Provide the (x, y) coordinate of the cell's center where the given text is located.  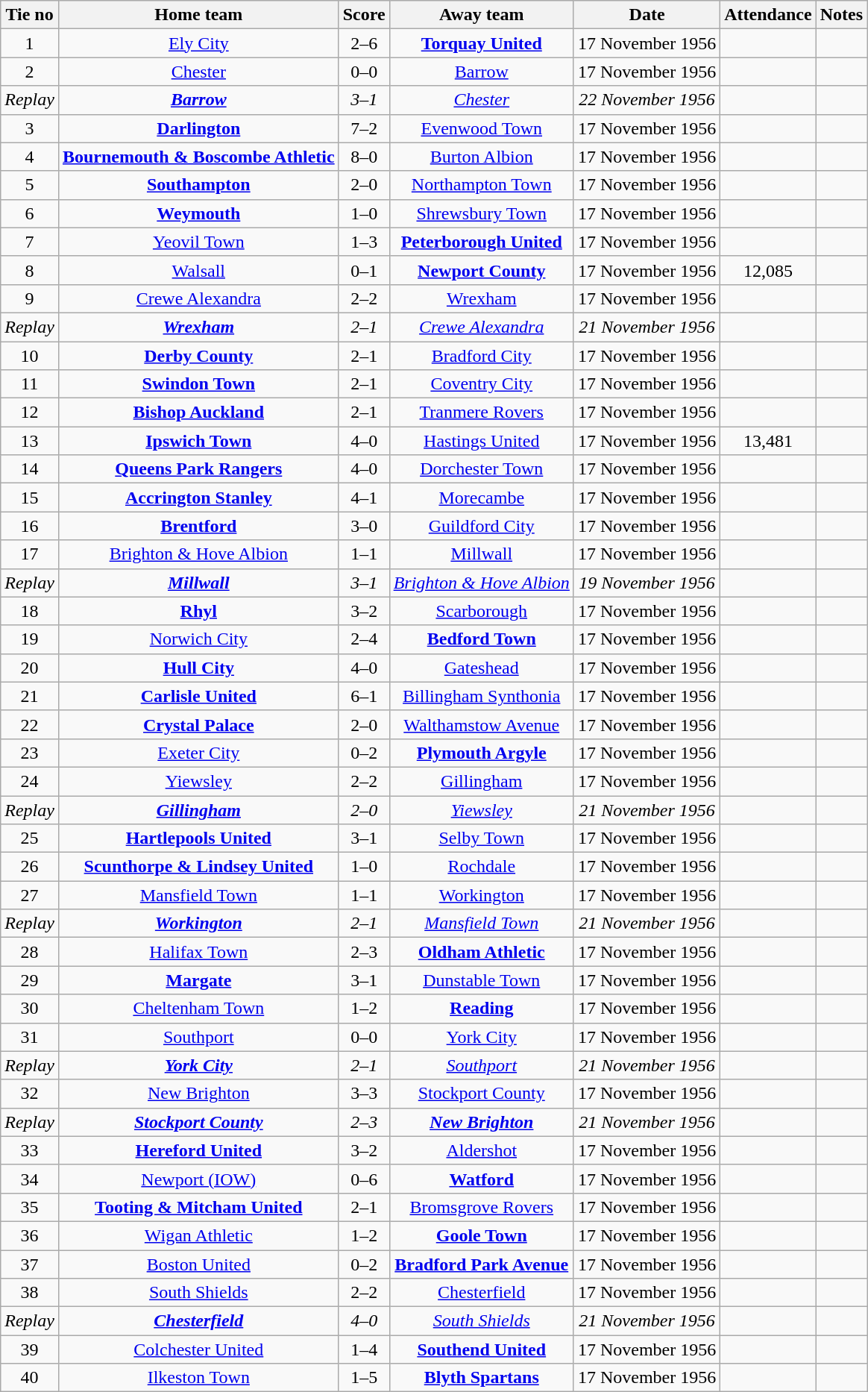
Tie no (30, 15)
Reading (482, 1009)
Newport (IOW) (198, 1179)
17 (30, 554)
Hartlepools United (198, 838)
12,085 (768, 270)
8 (30, 270)
Gateshead (482, 668)
Bedford Town (482, 639)
Evenwood Town (482, 128)
29 (30, 980)
Score (364, 15)
32 (30, 1094)
Queens Park Rangers (198, 469)
7–2 (364, 128)
0–6 (364, 1179)
19 (30, 639)
8–0 (364, 157)
Ely City (198, 43)
Cheltenham Town (198, 1009)
Colchester United (198, 1349)
Margate (198, 980)
18 (30, 611)
Weymouth (198, 213)
4–1 (364, 498)
Boston United (198, 1264)
Burton Albion (482, 157)
Peterborough United (482, 242)
Plymouth Argyle (482, 753)
5 (30, 185)
10 (30, 356)
19 November 1956 (647, 583)
13,481 (768, 441)
Brentford (198, 526)
28 (30, 952)
Hereford United (198, 1150)
31 (30, 1037)
Away team (482, 15)
Bournemouth & Boscombe Athletic (198, 157)
Shrewsbury Town (482, 213)
2–4 (364, 639)
Torquay United (482, 43)
Home team (198, 15)
Dorchester Town (482, 469)
9 (30, 298)
11 (30, 384)
Carlisle United (198, 696)
38 (30, 1293)
13 (30, 441)
23 (30, 753)
Derby County (198, 356)
Southampton (198, 185)
Halifax Town (198, 952)
Newport County (482, 270)
Crystal Palace (198, 724)
Blyth Spartans (482, 1378)
3–0 (364, 526)
Yeovil Town (198, 242)
1 (30, 43)
2–6 (364, 43)
Billingham Synthonia (482, 696)
1–4 (364, 1349)
Hull City (198, 668)
34 (30, 1179)
16 (30, 526)
Bromsgrove Rovers (482, 1207)
3 (30, 128)
1–3 (364, 242)
40 (30, 1378)
Ipswich Town (198, 441)
6–1 (364, 696)
Bradford Park Avenue (482, 1264)
Morecambe (482, 498)
4 (30, 157)
Hastings United (482, 441)
35 (30, 1207)
Darlington (198, 128)
Coventry City (482, 384)
37 (30, 1264)
2 (30, 72)
Tranmere Rovers (482, 413)
25 (30, 838)
Scunthorpe & Lindsey United (198, 867)
20 (30, 668)
Aldershot (482, 1150)
Goole Town (482, 1235)
Northampton Town (482, 185)
0–1 (364, 270)
24 (30, 781)
Rhyl (198, 611)
Attendance (768, 15)
36 (30, 1235)
22 November 1956 (647, 100)
1–5 (364, 1378)
14 (30, 469)
15 (30, 498)
33 (30, 1150)
Wigan Athletic (198, 1235)
Ilkeston Town (198, 1378)
30 (30, 1009)
6 (30, 213)
12 (30, 413)
Scarborough (482, 611)
Swindon Town (198, 384)
Dunstable Town (482, 980)
3–3 (364, 1094)
Walthamstow Avenue (482, 724)
Southend United (482, 1349)
Walsall (198, 270)
Accrington Stanley (198, 498)
Tooting & Mitcham United (198, 1207)
Exeter City (198, 753)
Bradford City (482, 356)
26 (30, 867)
27 (30, 895)
7 (30, 242)
Bishop Auckland (198, 413)
Date (647, 15)
39 (30, 1349)
Guildford City (482, 526)
Notes (841, 15)
22 (30, 724)
Selby Town (482, 838)
Norwich City (198, 639)
Watford (482, 1179)
Oldham Athletic (482, 952)
21 (30, 696)
Rochdale (482, 867)
